Determine the [x, y] coordinate at the center of the cell enclosing the given text.  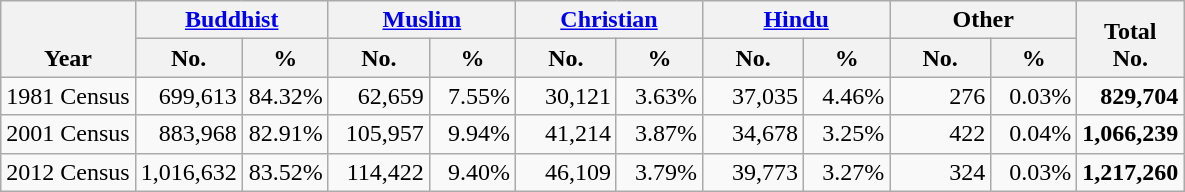
324 [940, 172]
30,121 [566, 96]
276 [940, 96]
34,678 [754, 134]
114,422 [378, 172]
62,659 [378, 96]
105,957 [378, 134]
3.63% [659, 96]
Muslim [422, 20]
Christian [608, 20]
46,109 [566, 172]
1981 Census [68, 96]
2001 Census [68, 134]
1,066,239 [1130, 134]
3.27% [847, 172]
82.91% [285, 134]
883,968 [188, 134]
0.04% [1034, 134]
7.55% [472, 96]
39,773 [754, 172]
83.52% [285, 172]
2012 Census [68, 172]
9.40% [472, 172]
3.79% [659, 172]
Hindu [796, 20]
41,214 [566, 134]
4.46% [847, 96]
1,217,260 [1130, 172]
Buddhist [232, 20]
422 [940, 134]
84.32% [285, 96]
3.87% [659, 134]
37,035 [754, 96]
1,016,632 [188, 172]
829,704 [1130, 96]
TotalNo. [1130, 39]
Other [984, 20]
Year [68, 39]
3.25% [847, 134]
9.94% [472, 134]
699,613 [188, 96]
